Output the [x, y] coordinate of the center of the cell containing the given text.  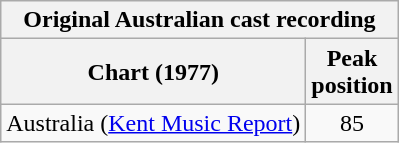
Peakposition [352, 72]
Australia (Kent Music Report) [154, 123]
Original Australian cast recording [200, 20]
85 [352, 123]
Chart (1977) [154, 72]
